Return [X, Y] of the center of cell containing provided text 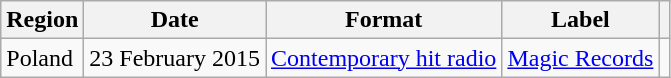
Poland [42, 58]
23 February 2015 [175, 58]
Region [42, 20]
Label [580, 20]
Date [175, 20]
Contemporary hit radio [384, 58]
Magic Records [580, 58]
Format [384, 20]
